Return [x, y] of the center of cell containing provided text 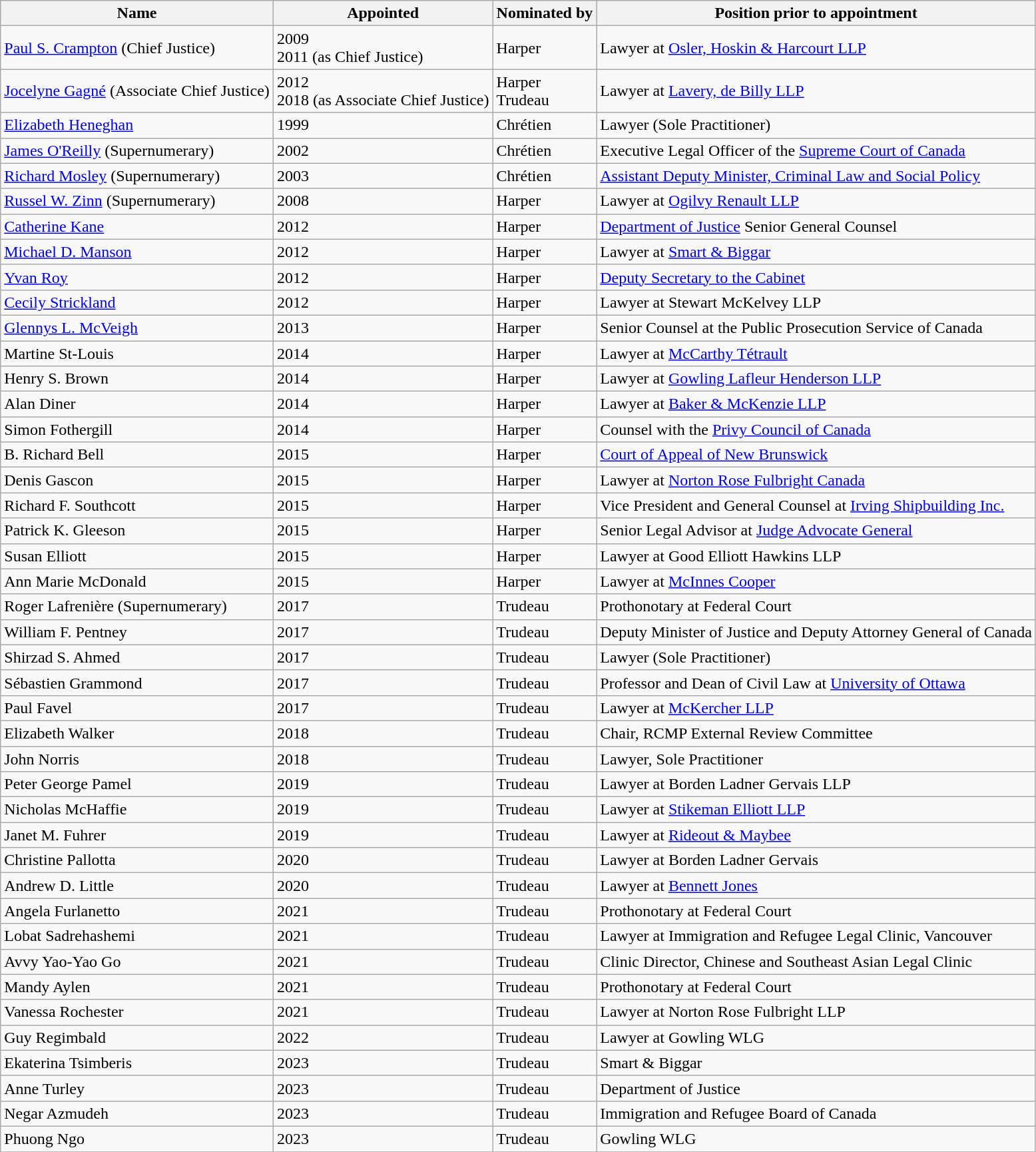
Assistant Deputy Minister, Criminal Law and Social Policy [816, 176]
William F. Pentney [137, 632]
Richard F. Southcott [137, 505]
Appointed [383, 13]
Executive Legal Officer of the Supreme Court of Canada [816, 150]
Lobat Sadrehashemi [137, 936]
Avvy Yao-Yao Go [137, 962]
Simon Fothergill [137, 430]
Andrew D. Little [137, 886]
Christine Pallotta [137, 860]
Immigration and Refugee Board of Canada [816, 1113]
Denis Gascon [137, 480]
Lawyer at Immigration and Refugee Legal Clinic, Vancouver [816, 936]
Lawyer at Bennett Jones [816, 886]
Patrick K. Gleeson [137, 531]
B. Richard Bell [137, 455]
Senior Legal Advisor at Judge Advocate General [816, 531]
2022 [383, 1037]
Elizabeth Heneghan [137, 125]
Ann Marie McDonald [137, 581]
2013 [383, 328]
Susan Elliott [137, 556]
Martine St-Louis [137, 354]
Lawyer at Borden Ladner Gervais [816, 860]
Smart & Biggar [816, 1063]
Lawyer at Norton Rose Fulbright LLP [816, 1012]
Deputy Secretary to the Cabinet [816, 277]
Department of Justice [816, 1088]
Court of Appeal of New Brunswick [816, 455]
Professor and Dean of Civil Law at University of Ottawa [816, 683]
Phuong Ngo [137, 1139]
Deputy Minister of Justice and Deputy Attorney General of Canada [816, 632]
Richard Mosley (Supernumerary) [137, 176]
Glennys L. McVeigh [137, 328]
Jocelyne Gagné (Associate Chief Justice) [137, 91]
Lawyer at McKercher LLP [816, 708]
Name [137, 13]
2008 [383, 201]
Paul Favel [137, 708]
2003 [383, 176]
Lawyer at Lavery, de Billy LLP [816, 91]
Department of Justice Senior General Counsel [816, 226]
Angela Furlanetto [137, 911]
Janet M. Fuhrer [137, 835]
Lawyer at Gowling WLG [816, 1037]
Lawyer at Baker & McKenzie LLP [816, 404]
Senior Counsel at the Public Prosecution Service of Canada [816, 328]
Lawyer at Stewart McKelvey LLP [816, 302]
Cecily Strickland [137, 302]
Vice President and General Counsel at Irving Shipbuilding Inc. [816, 505]
John Norris [137, 758]
Russel W. Zinn (Supernumerary) [137, 201]
James O'Reilly (Supernumerary) [137, 150]
Negar Azmudeh [137, 1113]
HarperTrudeau [545, 91]
Position prior to appointment [816, 13]
Shirzad S. Ahmed [137, 657]
Nicholas McHaffie [137, 810]
20092011 (as Chief Justice) [383, 48]
Lawyer, Sole Practitioner [816, 758]
Lawyer at McInnes Cooper [816, 581]
Paul S. Crampton (Chief Justice) [137, 48]
Guy Regimbald [137, 1037]
Nominated by [545, 13]
Anne Turley [137, 1088]
Lawyer at Stikeman Elliott LLP [816, 810]
Sébastien Grammond [137, 683]
20122018 (as Associate Chief Justice) [383, 91]
Alan Diner [137, 404]
Lawyer at Ogilvy Renault LLP [816, 201]
Peter George Pamel [137, 784]
Chair, RCMP External Review Committee [816, 733]
Lawyer at Gowling Lafleur Henderson LLP [816, 379]
Lawyer at Norton Rose Fulbright Canada [816, 480]
Yvan Roy [137, 277]
Roger Lafrenière (Supernumerary) [137, 607]
Clinic Director, Chinese and Southeast Asian Legal Clinic [816, 962]
Lawyer at Good Elliott Hawkins LLP [816, 556]
Lawyer at Rideout & Maybee [816, 835]
Lawyer at Osler, Hoskin & Harcourt LLP [816, 48]
Lawyer at McCarthy Tétrault [816, 354]
Elizabeth Walker [137, 733]
1999 [383, 125]
Gowling WLG [816, 1139]
Michael D. Manson [137, 252]
Henry S. Brown [137, 379]
Catherine Kane [137, 226]
Counsel with the Privy Council of Canada [816, 430]
2002 [383, 150]
Ekaterina Tsimberis [137, 1063]
Mandy Aylen [137, 987]
Lawyer at Borden Ladner Gervais LLP [816, 784]
Lawyer at Smart & Biggar [816, 252]
Vanessa Rochester [137, 1012]
